Extract the (X, Y) coordinate from the center of the cell holding the provided text.  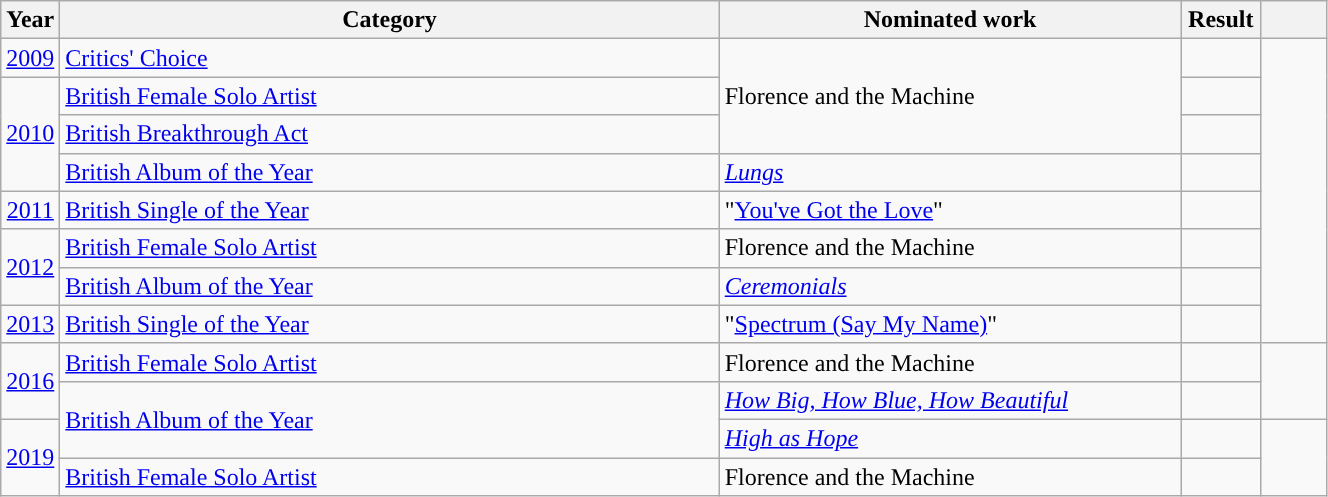
2019 (30, 457)
2009 (30, 58)
2013 (30, 324)
"Spectrum (Say My Name)" (950, 324)
Nominated work (950, 20)
High as Hope (950, 438)
Ceremonials (950, 286)
Year (30, 20)
2012 (30, 267)
2011 (30, 210)
Result (1221, 20)
2016 (30, 381)
Critics' Choice (390, 58)
2010 (30, 134)
Lungs (950, 172)
"You've Got the Love" (950, 210)
Category (390, 20)
How Big, How Blue, How Beautiful (950, 400)
British Breakthrough Act (390, 134)
